Return (x, y) of the center of cell containing provided text 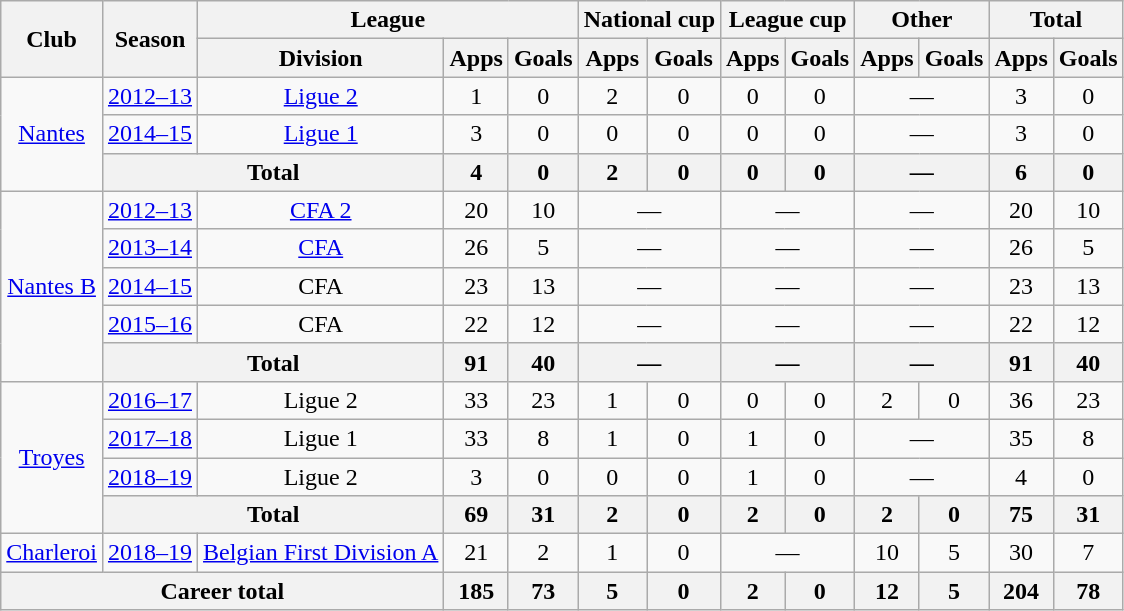
CFA 2 (321, 210)
75 (1021, 515)
League cup (788, 20)
35 (1021, 438)
2013–14 (150, 248)
Charleroi (52, 553)
36 (1021, 400)
Division (321, 58)
21 (476, 553)
2016–17 (150, 400)
Troyes (52, 457)
30 (1021, 553)
6 (1021, 172)
League (388, 20)
Belgian First Division A (321, 553)
185 (476, 591)
Nantes (52, 134)
73 (543, 591)
69 (476, 515)
Club (52, 39)
Nantes B (52, 286)
Other (922, 20)
78 (1088, 591)
Season (150, 39)
2015–16 (150, 324)
Career total (222, 591)
7 (1088, 553)
204 (1021, 591)
2017–18 (150, 438)
National cup (649, 20)
